Output the [X, Y] coordinate of the center of the cell containing the given text.  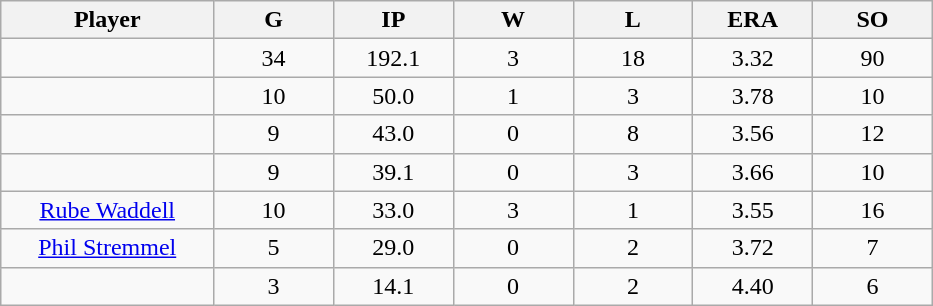
6 [873, 286]
G [274, 20]
3.32 [753, 58]
SO [873, 20]
IP [393, 20]
Player [108, 20]
16 [873, 210]
7 [873, 248]
L [633, 20]
14.1 [393, 286]
18 [633, 58]
W [513, 20]
50.0 [393, 96]
39.1 [393, 172]
ERA [753, 20]
3.72 [753, 248]
29.0 [393, 248]
3.55 [753, 210]
43.0 [393, 134]
3.56 [753, 134]
3.66 [753, 172]
34 [274, 58]
192.1 [393, 58]
8 [633, 134]
Rube Waddell [108, 210]
33.0 [393, 210]
12 [873, 134]
Phil Stremmel [108, 248]
3.78 [753, 96]
5 [274, 248]
90 [873, 58]
4.40 [753, 286]
